Locate the cell with the specified text and output its [x, y] center coordinate. 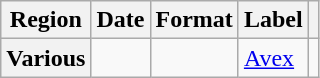
Label [273, 20]
Date [120, 20]
Avex [273, 58]
Region [46, 20]
Format [194, 20]
Various [46, 58]
